Return the (x, y) coordinate for the center point of the cell that contains the specified text.  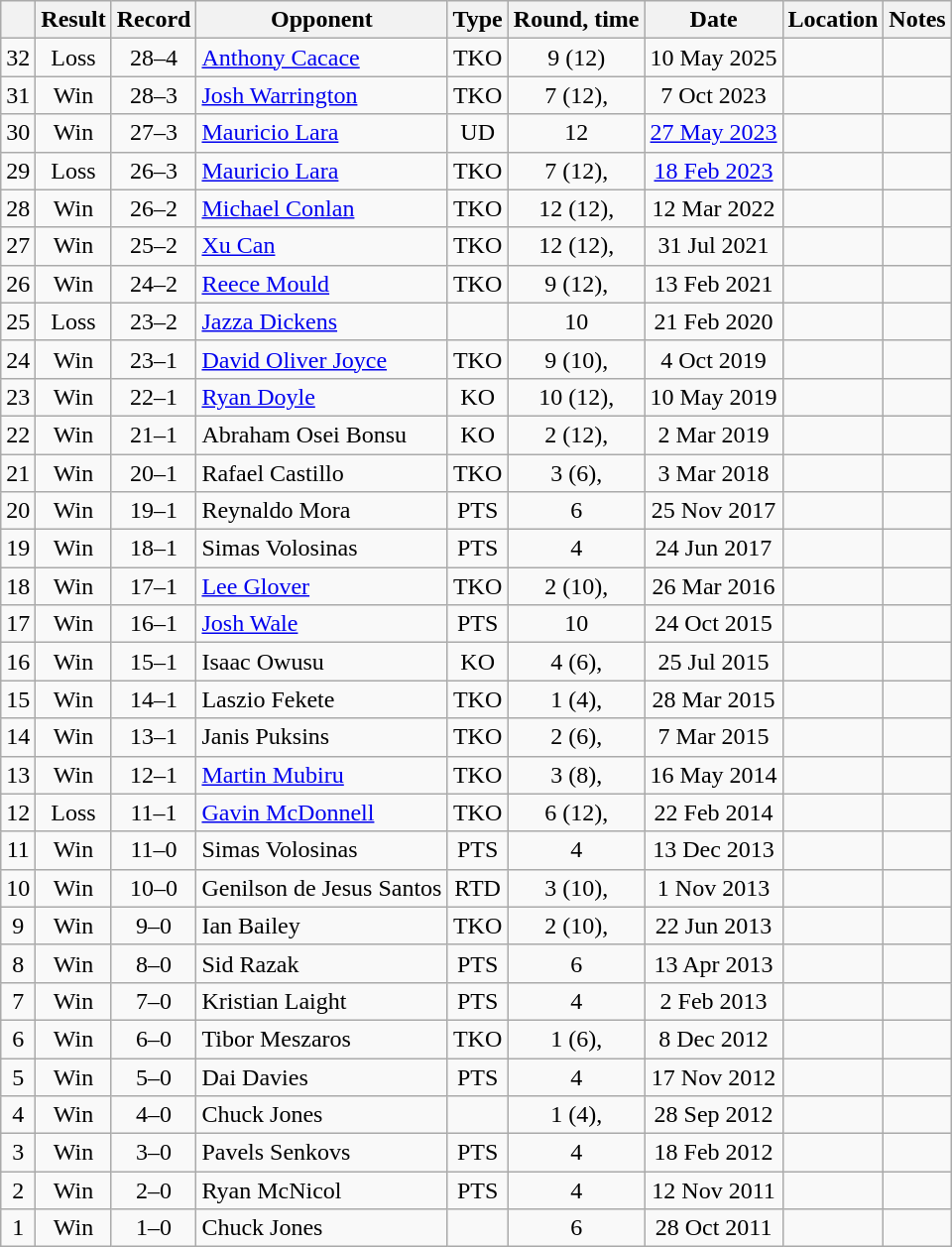
4–0 (154, 1115)
24–2 (154, 284)
27 May 2023 (714, 133)
14–1 (154, 699)
3 (10), (576, 888)
23–1 (154, 359)
6–0 (154, 1039)
21–1 (154, 435)
8 Dec 2012 (714, 1039)
12–1 (154, 775)
15 (18, 699)
9 (12), (576, 284)
3 (8), (576, 775)
Ian Bailey (321, 926)
10 (12), (576, 397)
22 Feb 2014 (714, 812)
18 Feb 2023 (714, 171)
22 Jun 2013 (714, 926)
Rafael Castillo (321, 473)
26–3 (154, 171)
Opponent (321, 20)
19–1 (154, 511)
Janis Puksins (321, 737)
15–1 (154, 662)
21 (18, 473)
23 (18, 397)
26 Mar 2016 (714, 586)
27 (18, 246)
17 (18, 624)
30 (18, 133)
8 (18, 963)
2 (18, 1190)
Michael Conlan (321, 208)
11 (18, 850)
Date (714, 20)
24 (18, 359)
Josh Warrington (321, 95)
Round, time (576, 20)
14 (18, 737)
19 (18, 549)
Pavels Senkovs (321, 1153)
7 (18, 1001)
17–1 (154, 586)
Location (833, 20)
11–1 (154, 812)
28 (18, 208)
28 Oct 2011 (714, 1228)
Laszio Fekete (321, 699)
4 Oct 2019 (714, 359)
26 (18, 284)
Genilson de Jesus Santos (321, 888)
Kristian Laight (321, 1001)
Jazza Dickens (321, 321)
18 Feb 2012 (714, 1153)
17 Nov 2012 (714, 1076)
Result (73, 20)
4 (6), (576, 662)
12 Nov 2011 (714, 1190)
3–0 (154, 1153)
10–0 (154, 888)
Josh Wale (321, 624)
Anthony Cacace (321, 58)
3 Mar 2018 (714, 473)
16–1 (154, 624)
13 Dec 2013 (714, 850)
2 Mar 2019 (714, 435)
Ryan Doyle (321, 397)
32 (18, 58)
20 (18, 511)
5 (18, 1076)
Dai Davies (321, 1076)
22 (18, 435)
Reynaldo Mora (321, 511)
11–0 (154, 850)
26–2 (154, 208)
20–1 (154, 473)
Reece Mould (321, 284)
18 (18, 586)
9 (18, 926)
1 Nov 2013 (714, 888)
9 (10), (576, 359)
21 Feb 2020 (714, 321)
Isaac Owusu (321, 662)
UD (478, 133)
David Oliver Joyce (321, 359)
25 Jul 2015 (714, 662)
Tibor Meszaros (321, 1039)
Xu Can (321, 246)
5–0 (154, 1076)
2–0 (154, 1190)
9 (12) (576, 58)
1 (6), (576, 1039)
16 (18, 662)
28–3 (154, 95)
7–0 (154, 1001)
28 Sep 2012 (714, 1115)
10 May 2025 (714, 58)
31 (18, 95)
22–1 (154, 397)
25 (18, 321)
25–2 (154, 246)
Martin Mubiru (321, 775)
13–1 (154, 737)
7 Mar 2015 (714, 737)
2 (12), (576, 435)
6 (12), (576, 812)
Ryan McNicol (321, 1190)
25 Nov 2017 (714, 511)
Notes (917, 20)
10 May 2019 (714, 397)
13 Apr 2013 (714, 963)
1 (18, 1228)
13 (18, 775)
Gavin McDonnell (321, 812)
Abraham Osei Bonsu (321, 435)
24 Oct 2015 (714, 624)
29 (18, 171)
27–3 (154, 133)
23–2 (154, 321)
12 Mar 2022 (714, 208)
2 Feb 2013 (714, 1001)
3 (6), (576, 473)
28–4 (154, 58)
8–0 (154, 963)
Type (478, 20)
2 (6), (576, 737)
RTD (478, 888)
Sid Razak (321, 963)
16 May 2014 (714, 775)
28 Mar 2015 (714, 699)
24 Jun 2017 (714, 549)
18–1 (154, 549)
Record (154, 20)
7 Oct 2023 (714, 95)
31 Jul 2021 (714, 246)
13 Feb 2021 (714, 284)
1–0 (154, 1228)
3 (18, 1153)
9–0 (154, 926)
Lee Glover (321, 586)
